Scan for the cell matching the given text and deliver its (X, Y) coordinate at center. 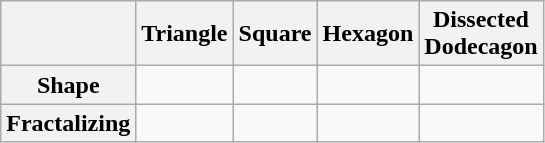
Fractalizing (68, 123)
Triangle (184, 34)
Square (275, 34)
Hexagon (368, 34)
Shape (68, 85)
DissectedDodecagon (481, 34)
